Return [x, y] of the center of cell containing provided text 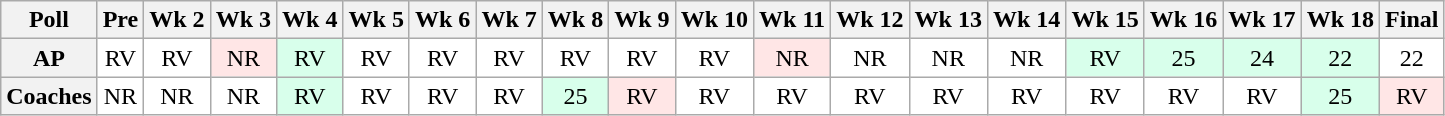
Wk 5 [376, 20]
Wk 8 [575, 20]
Wk 4 [310, 20]
Wk 18 [1340, 20]
Wk 14 [1026, 20]
Wk 12 [870, 20]
Wk 13 [948, 20]
Wk 16 [1183, 20]
Pre [120, 20]
Coaches [49, 96]
AP [49, 58]
Wk 15 [1105, 20]
Wk 11 [792, 20]
Wk 3 [243, 20]
Wk 9 [642, 20]
Wk 7 [509, 20]
Wk 17 [1262, 20]
Poll [49, 20]
24 [1262, 58]
Wk 6 [442, 20]
Wk 2 [177, 20]
Wk 10 [714, 20]
Final [1412, 20]
